Determine the (X, Y) coordinate at the center of the cell enclosing the given text.  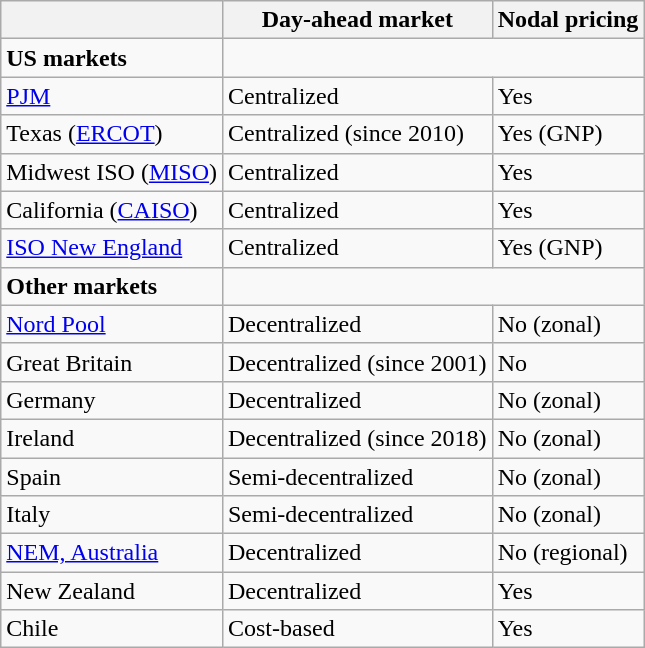
New Zealand (112, 591)
PJM (112, 96)
Germany (112, 400)
No (568, 362)
No (regional) (568, 553)
Cost-based (357, 629)
Centralized (since 2010) (357, 134)
Ireland (112, 438)
Texas (ERCOT) (112, 134)
Other markets (112, 286)
Italy (112, 515)
ISO New England (112, 248)
California (CAISO) (112, 210)
Day-ahead market (357, 20)
US markets (112, 58)
Midwest ISO (MISO) (112, 172)
Nodal pricing (568, 20)
Decentralized (since 2018) (357, 438)
Nord Pool (112, 324)
Spain (112, 477)
Decentralized (since 2001) (357, 362)
Chile (112, 629)
Great Britain (112, 362)
NEM, Australia (112, 553)
